Capture the cell that displays the provided text and extract its [X, Y] central coordinate. 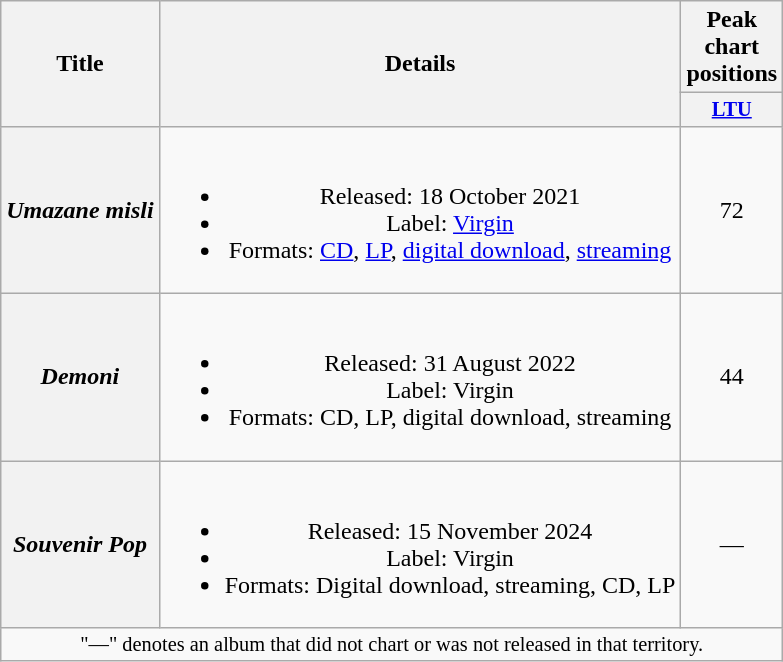
Released: 15 November 2024Label: VirginFormats: Digital download, streaming, CD, LP [420, 544]
Released: 31 August 2022Label: VirginFormats: CD, LP, digital download, streaming [420, 378]
Peak chart positions [732, 47]
Title [80, 64]
44 [732, 378]
— [732, 544]
Released: 18 October 2021Label: VirginFormats: CD, LP, digital download, streaming [420, 210]
Souvenir Pop [80, 544]
LTU [732, 110]
72 [732, 210]
"—" denotes an album that did not chart or was not released in that territory. [392, 645]
Umazane misli [80, 210]
Details [420, 64]
Demoni [80, 378]
